Locate the cell with the specified text and output its (X, Y) center coordinate. 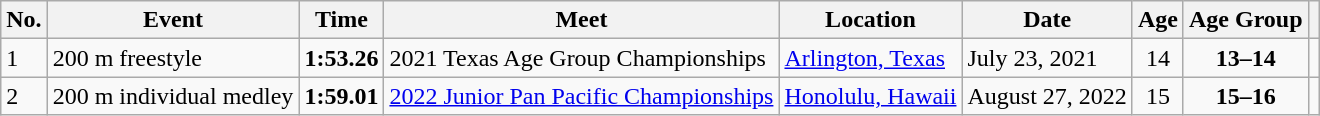
1 (24, 58)
Arlington, Texas (870, 58)
Time (342, 20)
No. (24, 20)
15 (1158, 96)
2021 Texas Age Group Championships (582, 58)
200 m freestyle (173, 58)
Age (1158, 20)
Age Group (1246, 20)
200 m individual medley (173, 96)
13–14 (1246, 58)
15–16 (1246, 96)
July 23, 2021 (1047, 58)
1:59.01 (342, 96)
August 27, 2022 (1047, 96)
Honolulu, Hawaii (870, 96)
2022 Junior Pan Pacific Championships (582, 96)
Event (173, 20)
2 (24, 96)
14 (1158, 58)
Location (870, 20)
Date (1047, 20)
1:53.26 (342, 58)
Meet (582, 20)
